Locate the cell with the specified text and output its [X, Y] center coordinate. 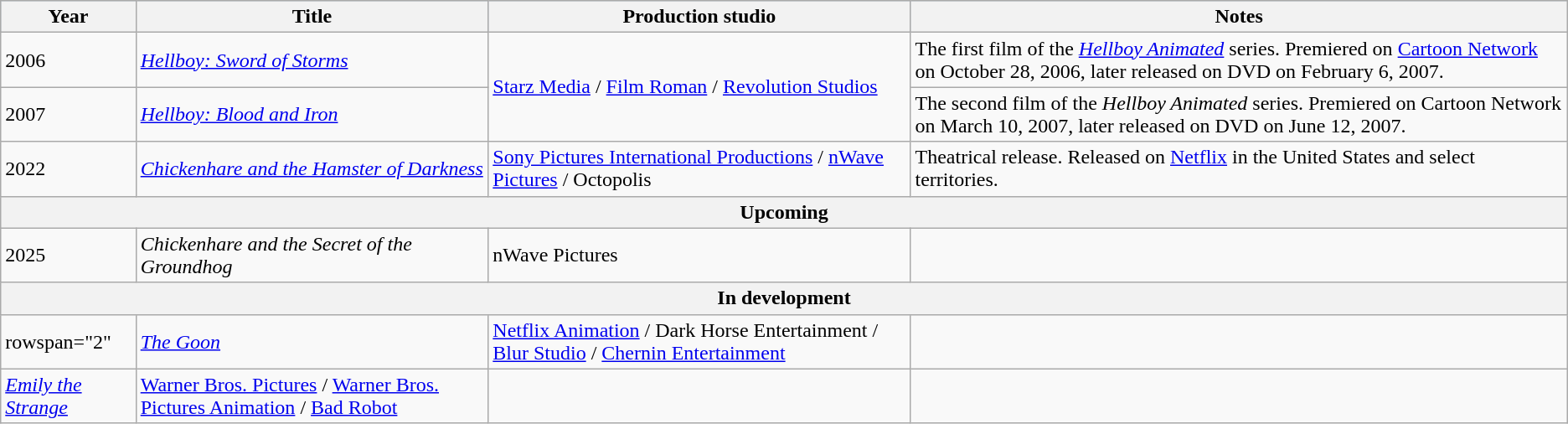
Chickenhare and the Secret of the Groundhog [312, 255]
2007 [69, 114]
Upcoming [784, 212]
Hellboy: Sword of Storms [312, 60]
Warner Bros. Pictures / Warner Bros. Pictures Animation / Bad Robot [312, 396]
Sony Pictures International Productions / nWave Pictures / Octopolis [699, 169]
Year [69, 17]
Emily the Strange [69, 396]
The second film of the Hellboy Animated series. Premiered on Cartoon Network on March 10, 2007, later released on DVD on June 12, 2007. [1239, 114]
Notes [1239, 17]
2022 [69, 169]
2006 [69, 60]
The Goon [312, 342]
Netflix Animation / Dark Horse Entertainment / Blur Studio / Chernin Entertainment [699, 342]
In development [784, 298]
2025 [69, 255]
Theatrical release. Released on Netflix in the United States and select territories. [1239, 169]
nWave Pictures [699, 255]
Chickenhare and the Hamster of Darkness [312, 169]
Hellboy: Blood and Iron [312, 114]
Production studio [699, 17]
The first film of the Hellboy Animated series. Premiered on Cartoon Network on October 28, 2006, later released on DVD on February 6, 2007. [1239, 60]
Starz Media / Film Roman / Revolution Studios [699, 87]
Title [312, 17]
rowspan="2" [69, 342]
